Determine the (x, y) coordinate at the center of the cell enclosing the given text.  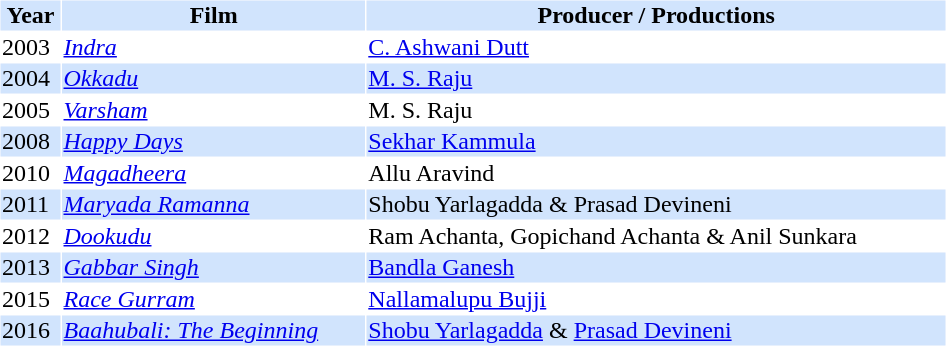
Okkadu (214, 79)
2012 (30, 236)
2015 (30, 299)
Sekhar Kammula (656, 141)
2010 (30, 173)
Bandla Ganesh (656, 267)
2013 (30, 267)
Gabbar Singh (214, 267)
Race Gurram (214, 299)
Film (214, 15)
Baahubali: The Beginning (214, 331)
C. Ashwani Dutt (656, 47)
Maryada Ramanna (214, 205)
2003 (30, 47)
Magadheera (214, 173)
Indra (214, 47)
Year (30, 15)
Allu Aravind (656, 173)
Ram Achanta, Gopichand Achanta & Anil Sunkara (656, 236)
2005 (30, 110)
Happy Days (214, 141)
2004 (30, 79)
Dookudu (214, 236)
2011 (30, 205)
Varsham (214, 110)
2016 (30, 331)
Producer / Productions (656, 15)
2008 (30, 141)
Nallamalupu Bujji (656, 299)
